Return the (X, Y) coordinate for the center point of the cell that contains the specified text.  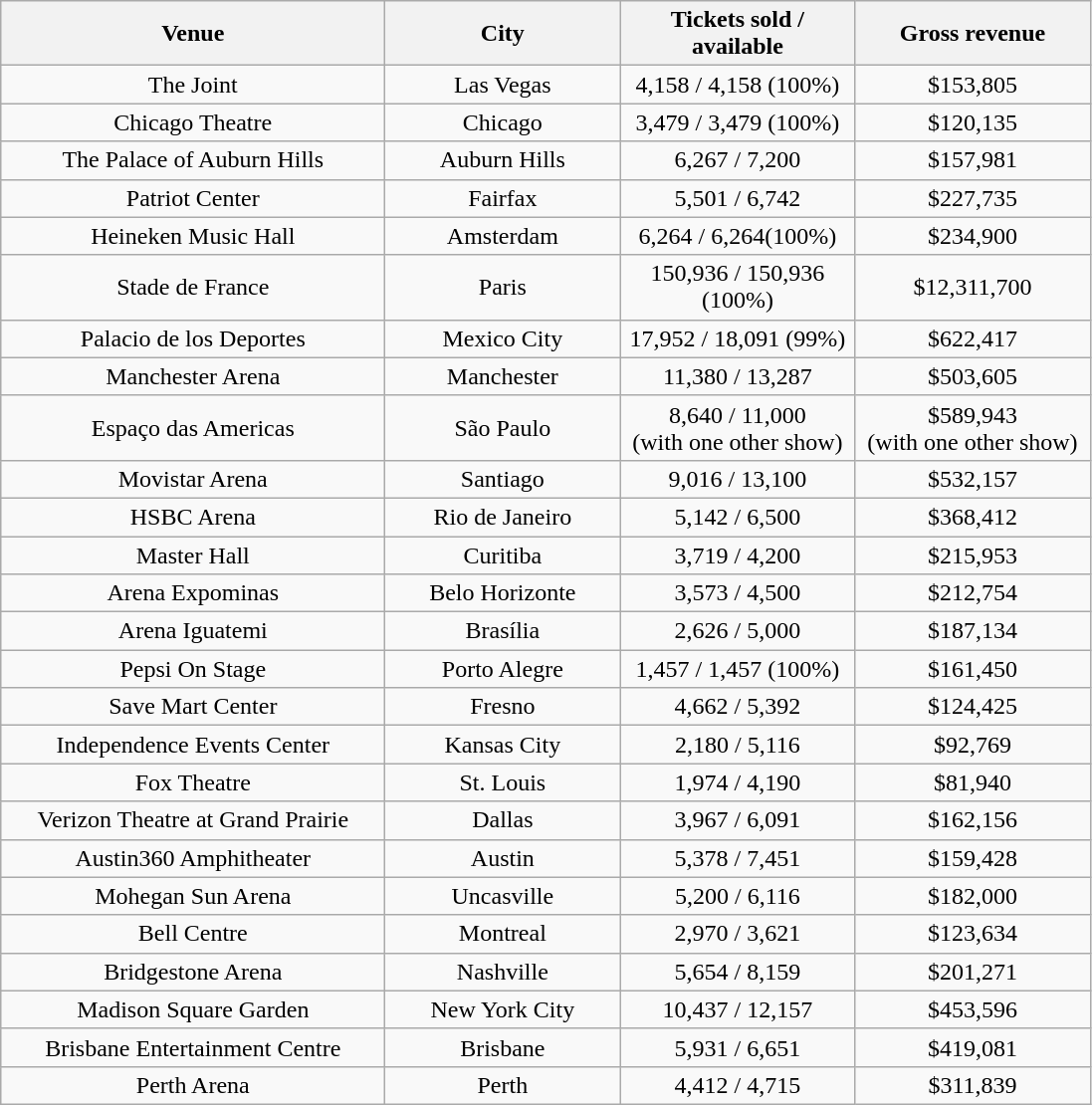
$123,634 (973, 934)
Arena Iguatemi (193, 631)
$162,156 (973, 820)
$532,157 (973, 479)
5,378 / 7,451 (738, 858)
Auburn Hills (503, 160)
Mexico City (503, 338)
Independence Events Center (193, 745)
$215,953 (973, 554)
$589,943(with one other show) (973, 428)
Chicago (503, 122)
Brisbane Entertainment Centre (193, 1047)
150,936 / 150,936 (100%) (738, 287)
6,264 / 6,264(100%) (738, 236)
Patriot Center (193, 198)
Dallas (503, 820)
2,970 / 3,621 (738, 934)
$153,805 (973, 85)
$157,981 (973, 160)
$622,417 (973, 338)
4,158 / 4,158 (100%) (738, 85)
6,267 / 7,200 (738, 160)
Belo Horizonte (503, 593)
HSBC Arena (193, 517)
Amsterdam (503, 236)
4,662 / 5,392 (738, 707)
Porto Alegre (503, 669)
Gross revenue (973, 34)
Brisbane (503, 1047)
Curitiba (503, 554)
Fairfax (503, 198)
Uncasville (503, 896)
Brasília (503, 631)
8,640 / 11,000(with one other show) (738, 428)
5,501 / 6,742 (738, 198)
Heineken Music Hall (193, 236)
3,967 / 6,091 (738, 820)
Manchester (503, 376)
Perth (503, 1085)
$201,271 (973, 972)
3,479 / 3,479 (100%) (738, 122)
1,457 / 1,457 (100%) (738, 669)
Stade de France (193, 287)
$182,000 (973, 896)
5,931 / 6,651 (738, 1047)
4,412 / 4,715 (738, 1085)
Mohegan Sun Arena (193, 896)
The Palace of Auburn Hills (193, 160)
Austin (503, 858)
$234,900 (973, 236)
5,200 / 6,116 (738, 896)
5,654 / 8,159 (738, 972)
2,180 / 5,116 (738, 745)
$120,135 (973, 122)
$453,596 (973, 1009)
Tickets sold / available (738, 34)
Espaço das Americas (193, 428)
Las Vegas (503, 85)
The Joint (193, 85)
11,380 / 13,287 (738, 376)
9,016 / 13,100 (738, 479)
Movistar Arena (193, 479)
$419,081 (973, 1047)
$124,425 (973, 707)
Nashville (503, 972)
New York City (503, 1009)
$503,605 (973, 376)
$368,412 (973, 517)
3,573 / 4,500 (738, 593)
$92,769 (973, 745)
5,142 / 6,500 (738, 517)
Austin360 Amphitheater (193, 858)
Manchester Arena (193, 376)
Fox Theatre (193, 782)
Venue (193, 34)
$311,839 (973, 1085)
$81,940 (973, 782)
Verizon Theatre at Grand Prairie (193, 820)
Madison Square Garden (193, 1009)
$187,134 (973, 631)
1,974 / 4,190 (738, 782)
Pepsi On Stage (193, 669)
Paris (503, 287)
Chicago Theatre (193, 122)
Bell Centre (193, 934)
Palacio de los Deportes (193, 338)
St. Louis (503, 782)
Fresno (503, 707)
Arena Expominas (193, 593)
Master Hall (193, 554)
$227,735 (973, 198)
$161,450 (973, 669)
Montreal (503, 934)
2,626 / 5,000 (738, 631)
São Paulo (503, 428)
$12,311,700 (973, 287)
10,437 / 12,157 (738, 1009)
$159,428 (973, 858)
Rio de Janeiro (503, 517)
Save Mart Center (193, 707)
Perth Arena (193, 1085)
3,719 / 4,200 (738, 554)
Kansas City (503, 745)
Bridgestone Arena (193, 972)
City (503, 34)
17,952 / 18,091 (99%) (738, 338)
$212,754 (973, 593)
Santiago (503, 479)
